Search for the cell housing the specified text and yield its [X, Y] center coordinate. 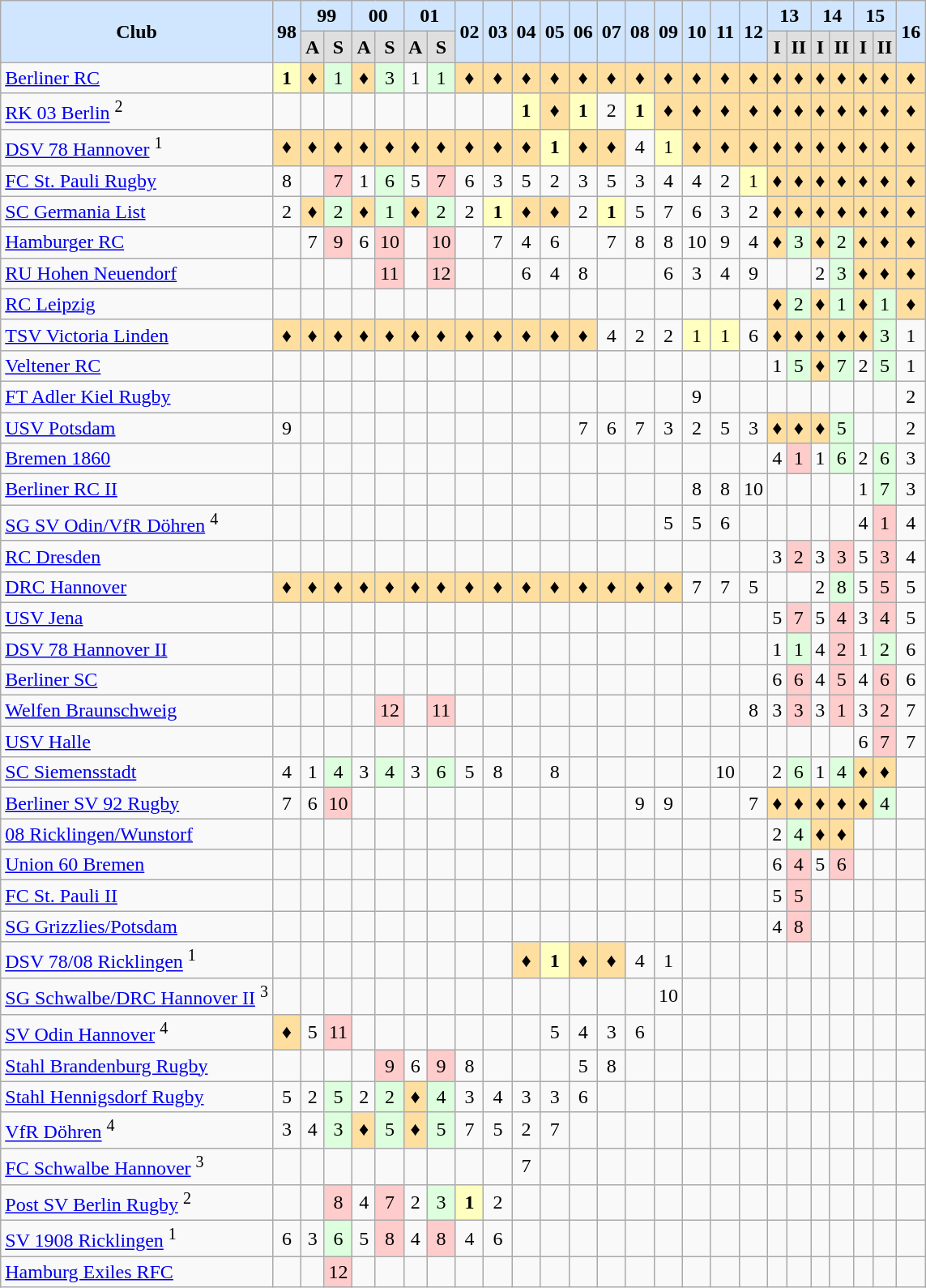
SC Siemensstadt [137, 772]
USV Potsdam [137, 428]
SG SV Odin/VfR Döhren 4 [137, 524]
Veltener RC [137, 366]
00 [378, 16]
15 [875, 16]
02 [470, 32]
RC Dresden [137, 556]
Berliner RC [137, 78]
Berliner SC [137, 680]
RK 03 Berlin 2 [137, 112]
FC Schwalbe Hannover 3 [137, 1166]
DRC Hannover [137, 587]
Hamburg Exiles RFC [137, 1272]
01 [429, 16]
RU Hohen Neuendorf [137, 273]
USV Jena [137, 618]
FC St. Pauli Rugby [137, 181]
06 [583, 32]
04 [527, 32]
Club [137, 32]
14 [833, 16]
SG Schwalbe/DRC Hannover II 3 [137, 997]
08 Ricklingen/Wunstorf [137, 834]
DSV 78 Hannover 1 [137, 148]
VfR Döhren 4 [137, 1130]
99 [327, 16]
13 [789, 16]
DSV 78/08 Ricklingen 1 [137, 960]
Stahl Hennigsdorf Rugby [137, 1097]
03 [497, 32]
DSV 78 Hannover II [137, 648]
SG Grizzlies/Potsdam [137, 926]
Berliner SV 92 Rugby [137, 803]
SV Odin Hannover 4 [137, 1033]
08 [640, 32]
98 [287, 32]
16 [911, 32]
SC Germania List [137, 212]
09 [668, 32]
SV 1908 Ricklingen 1 [137, 1239]
Stahl Brandenburg Rugby [137, 1066]
FC St. Pauli II [137, 896]
Welfen Braunschweig [137, 711]
Berliner RC II [137, 490]
Post SV Berlin Rugby 2 [137, 1203]
05 [554, 32]
Hamburger RC [137, 242]
Union 60 Bremen [137, 865]
07 [611, 32]
FT Adler Kiel Rugby [137, 396]
USV Halle [137, 742]
Bremen 1860 [137, 459]
RC Leipzig [137, 304]
TSV Victoria Linden [137, 335]
